From the cell containing the given text, extract its center point as (x, y) coordinate. 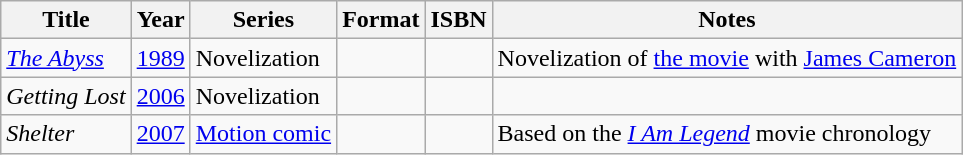
Title (66, 20)
Format (381, 20)
Getting Lost (66, 96)
The Abyss (66, 58)
Series (263, 20)
Shelter (66, 134)
Motion comic (263, 134)
Notes (727, 20)
2007 (160, 134)
2006 (160, 96)
Novelization of the movie with James Cameron (727, 58)
Year (160, 20)
1989 (160, 58)
ISBN (458, 20)
Based on the I Am Legend movie chronology (727, 134)
